Return the [x, y] coordinate for the center point of the cell that contains the specified text.  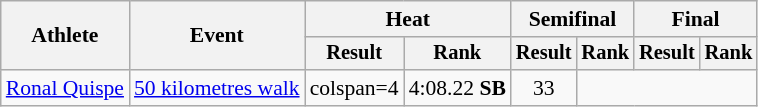
50 kilometres walk [217, 88]
4:08.22 SB [458, 88]
colspan=4 [354, 88]
Semifinal [572, 19]
33 [544, 88]
Final [696, 19]
Ronal Quispe [65, 88]
Athlete [65, 36]
Event [217, 36]
Heat [408, 19]
